Output the [X, Y] coordinate of the center of the cell containing the given text.  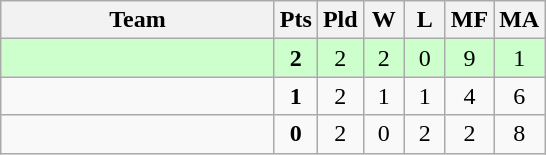
Pld [340, 20]
9 [469, 58]
8 [520, 134]
Pts [296, 20]
MA [520, 20]
L [424, 20]
6 [520, 96]
Team [138, 20]
MF [469, 20]
W [384, 20]
4 [469, 96]
